Scan for the cell matching the given text and deliver its (X, Y) coordinate at center. 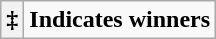
Indicates winners (120, 20)
‡ (12, 20)
